Locate the cell with the specified text and output its (X, Y) center coordinate. 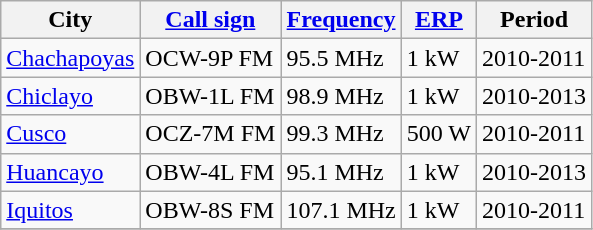
City (70, 20)
Cusco (70, 134)
OBW-8S FM (210, 210)
OCW-9P FM (210, 58)
107.1 MHz (341, 210)
Chiclayo (70, 96)
95.1 MHz (341, 172)
OBW-1L FM (210, 96)
Frequency (341, 20)
Period (534, 20)
98.9 MHz (341, 96)
OBW-4L FM (210, 172)
Huancayo (70, 172)
Iquitos (70, 210)
500 W (438, 134)
Chachapoyas (70, 58)
Call sign (210, 20)
99.3 MHz (341, 134)
ERP (438, 20)
95.5 MHz (341, 58)
OCZ-7M FM (210, 134)
